For the text-containing cell, return its midpoint in [x, y] coordinate format. 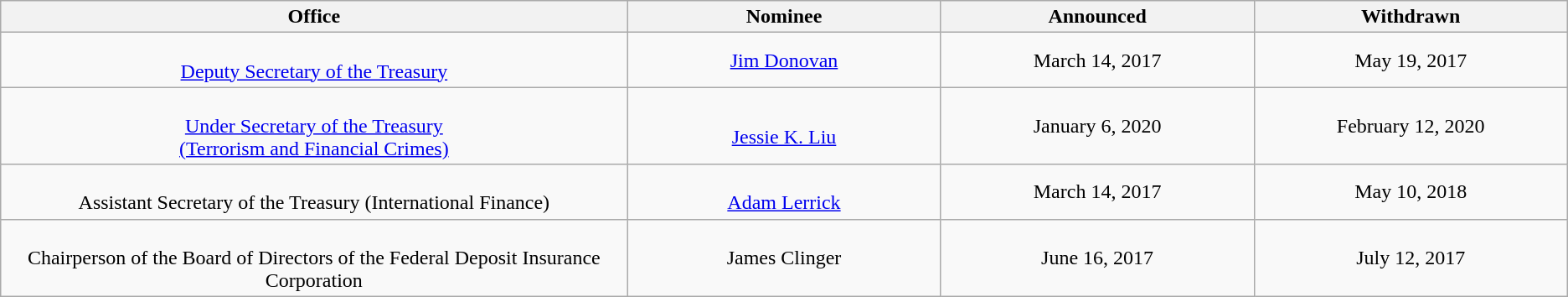
Jessie K. Liu [784, 126]
Announced [1097, 17]
Nominee [784, 17]
May 19, 2017 [1411, 60]
February 12, 2020 [1411, 126]
Adam Lerrick [784, 191]
May 10, 2018 [1411, 191]
June 16, 2017 [1097, 258]
Under Secretary of the Treasury(Terrorism and Financial Crimes) [314, 126]
Jim Donovan [784, 60]
Chairperson of the Board of Directors of the Federal Deposit Insurance Corporation [314, 258]
Deputy Secretary of the Treasury [314, 60]
James Clinger [784, 258]
January 6, 2020 [1097, 126]
Office [314, 17]
Assistant Secretary of the Treasury (International Finance) [314, 191]
July 12, 2017 [1411, 258]
Withdrawn [1411, 17]
